Identify which cell holds the provided text, then report its (X, Y) central coordinate. 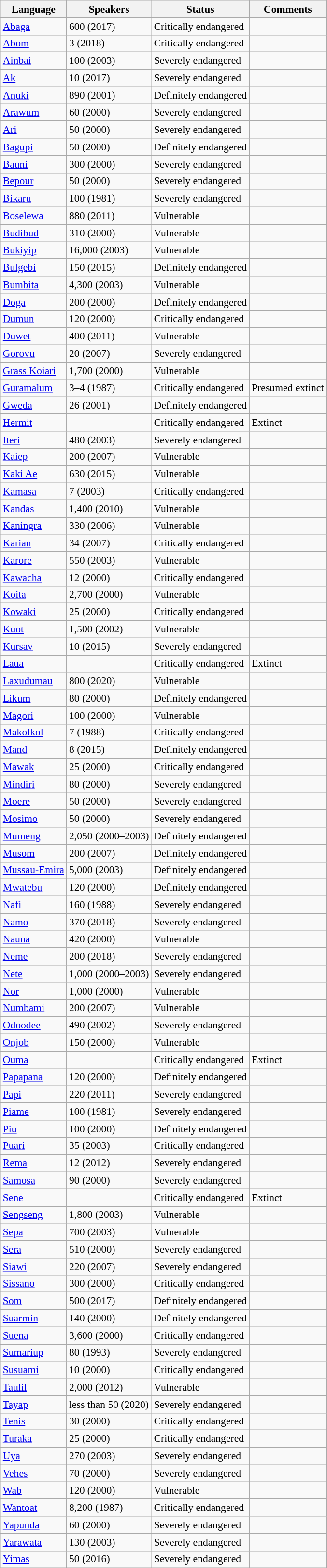
Sengseng (34, 1215)
Ak (34, 78)
Laxudumau (34, 681)
Yimas (34, 1559)
26 (2001) (109, 406)
Sissano (34, 1284)
2,000 (2012) (109, 1387)
12 (2012) (109, 1163)
Yarawata (34, 1542)
Mumeng (34, 836)
10 (2015) (109, 646)
1,500 (2002) (109, 630)
Piame (34, 1112)
220 (2007) (109, 1267)
34 (2007) (109, 543)
80 (1993) (109, 1353)
Budibud (34, 233)
Sera (34, 1249)
Nete (34, 974)
510 (2000) (109, 1249)
550 (2003) (109, 560)
less than 50 (2020) (109, 1405)
12 (2000) (109, 578)
Guramalum (34, 388)
5,000 (2003) (109, 870)
70 (2000) (109, 1473)
Uya (34, 1456)
Mosimo (34, 819)
Wab (34, 1491)
Ouma (34, 1060)
Mindiri (34, 784)
Kawacha (34, 578)
Papi (34, 1095)
Language (34, 9)
Rema (34, 1163)
Kowaki (34, 612)
Samosa (34, 1181)
1,000 (2000–2003) (109, 974)
Bagupi (34, 147)
Odoodee (34, 1026)
16,000 (2003) (109, 250)
30 (2000) (109, 1421)
Numbami (34, 1008)
Taulil (34, 1387)
Tenis (34, 1421)
1,800 (2003) (109, 1215)
140 (2000) (109, 1319)
Abom (34, 44)
310 (2000) (109, 233)
Arawum (34, 113)
Karian (34, 543)
Moere (34, 802)
880 (2011) (109, 216)
Mussau-Emira (34, 870)
500 (2017) (109, 1301)
890 (2001) (109, 95)
Onjob (34, 1043)
Karore (34, 560)
490 (2002) (109, 1026)
Namo (34, 922)
Mand (34, 750)
150 (2015) (109, 268)
Wantoat (34, 1508)
150 (2000) (109, 1043)
Nauna (34, 939)
Mawak (34, 767)
800 (2020) (109, 681)
Bumbita (34, 285)
Kursav (34, 646)
130 (2003) (109, 1542)
1,000 (2000) (109, 991)
160 (1988) (109, 905)
270 (2003) (109, 1456)
Bukiyip (34, 250)
Sepa (34, 1232)
Neme (34, 957)
Status (201, 9)
1,700 (2000) (109, 371)
200 (2018) (109, 957)
220 (2011) (109, 1095)
Presumed extinct (288, 388)
Makolkol (34, 733)
Abaga (34, 27)
3,600 (2000) (109, 1335)
8 (2015) (109, 750)
Dumun (34, 319)
Siawi (34, 1267)
35 (2003) (109, 1146)
2,050 (2000–2003) (109, 836)
Iteri (34, 440)
Comments (288, 9)
Duwet (34, 337)
7 (1988) (109, 733)
330 (2006) (109, 526)
Speakers (109, 9)
3 (2018) (109, 44)
Ainbai (34, 61)
Papapana (34, 1077)
Nor (34, 991)
4,300 (2003) (109, 285)
Ari (34, 130)
Likum (34, 698)
Kaki Ae (34, 474)
1,400 (2010) (109, 509)
90 (2000) (109, 1181)
Mwatebu (34, 888)
400 (2011) (109, 337)
Som (34, 1301)
Sumariup (34, 1353)
Kaiep (34, 457)
Sene (34, 1198)
Kandas (34, 509)
Kamasa (34, 492)
700 (2003) (109, 1232)
Yapunda (34, 1525)
Bikaru (34, 199)
50 (2016) (109, 1559)
Laua (34, 664)
200 (2000) (109, 302)
Nafi (34, 905)
Bauni (34, 164)
Bulgebi (34, 268)
Koita (34, 595)
480 (2003) (109, 440)
Grass Koiari (34, 371)
Boselewa (34, 216)
10 (2000) (109, 1370)
Puari (34, 1146)
Kaningra (34, 526)
600 (2017) (109, 27)
Piu (34, 1129)
370 (2018) (109, 922)
Suarmin (34, 1319)
Turaka (34, 1439)
2,700 (2000) (109, 595)
Susuami (34, 1370)
8,200 (1987) (109, 1508)
Gorovu (34, 354)
Kuot (34, 630)
7 (2003) (109, 492)
Hermit (34, 423)
3–4 (1987) (109, 388)
Gweda (34, 406)
630 (2015) (109, 474)
100 (2003) (109, 61)
420 (2000) (109, 939)
20 (2007) (109, 354)
Magori (34, 716)
Tayap (34, 1405)
Vehes (34, 1473)
Suena (34, 1335)
Musom (34, 853)
10 (2017) (109, 78)
Doga (34, 302)
Anuki (34, 95)
Bepour (34, 181)
